Provide the (X, Y) coordinate of the cell's center where the given text is located.  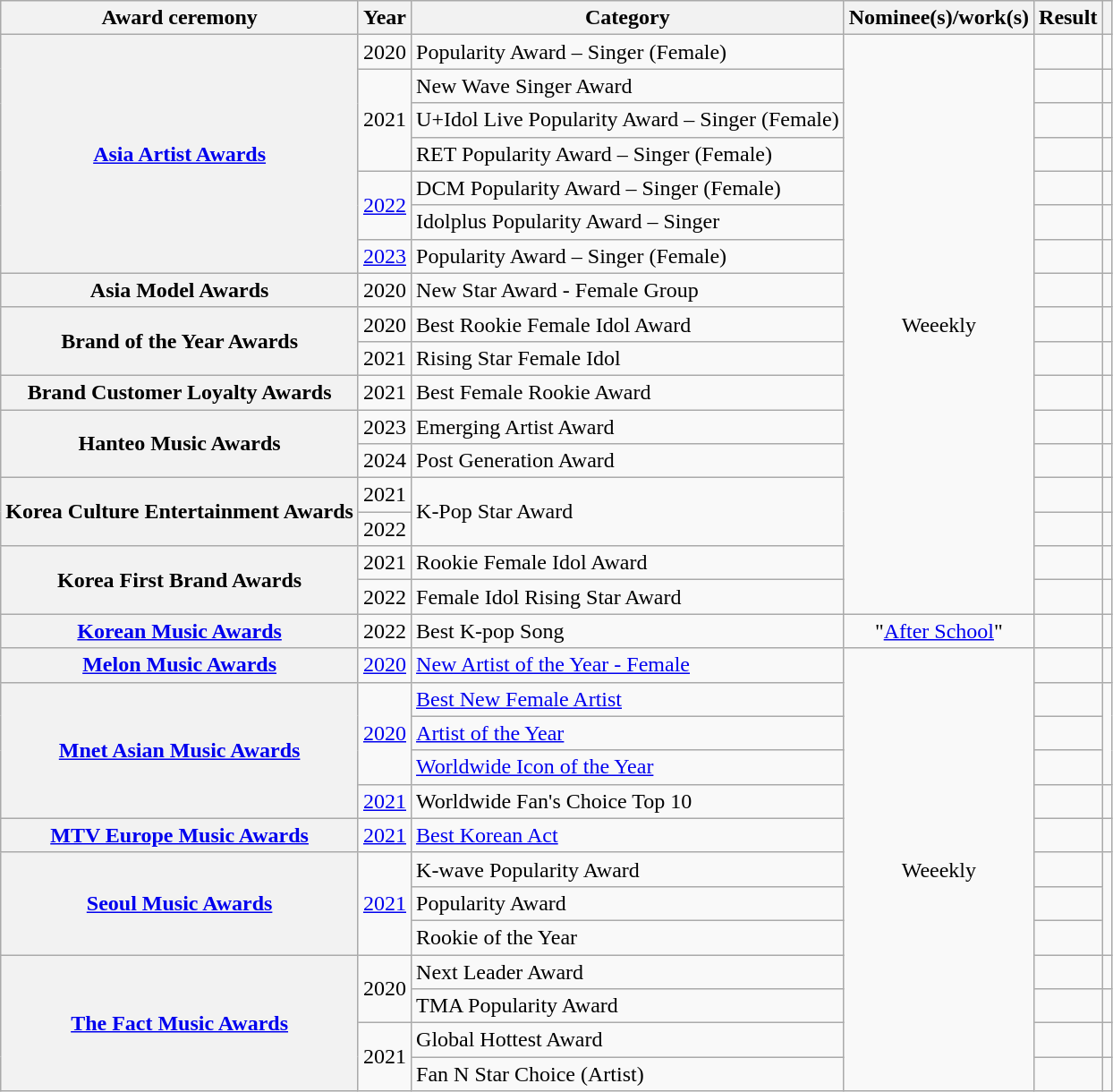
DCM Popularity Award – Singer (Female) (628, 188)
Global Hottest Award (628, 1040)
Worldwide Icon of the Year (628, 767)
Artist of the Year (628, 733)
Post Generation Award (628, 461)
K-wave Popularity Award (628, 869)
Rookie Female Idol Award (628, 563)
Rookie of the Year (628, 937)
Emerging Artist Award (628, 427)
Nominee(s)/work(s) (939, 18)
Melon Music Awards (180, 665)
Korea First Brand Awards (180, 580)
Fan N Star Choice (Artist) (628, 1074)
Year (385, 18)
2024 (385, 461)
Worldwide Fan's Choice Top 10 (628, 801)
RET Popularity Award – Singer (Female) (628, 154)
Popularity Award (628, 903)
Best Rookie Female Idol Award (628, 324)
Category (628, 18)
Female Idol Rising Star Award (628, 597)
Korean Music Awards (180, 631)
Best Female Rookie Award (628, 392)
Asia Artist Awards (180, 154)
Result (1068, 18)
The Fact Music Awards (180, 1022)
Korea Culture Entertainment Awards (180, 512)
Hanteo Music Awards (180, 444)
K-Pop Star Award (628, 512)
Next Leader Award (628, 971)
Award ceremony (180, 18)
Mnet Asian Music Awards (180, 750)
Idolplus Popularity Award – Singer (628, 222)
U+Idol Live Popularity Award – Singer (Female) (628, 120)
Best Korean Act (628, 835)
Rising Star Female Idol (628, 358)
TMA Popularity Award (628, 1006)
Seoul Music Awards (180, 903)
Asia Model Awards (180, 290)
New Wave Singer Award (628, 86)
Best K-pop Song (628, 631)
New Artist of the Year - Female (628, 665)
Brand Customer Loyalty Awards (180, 392)
"After School" (939, 631)
Best New Female Artist (628, 699)
Brand of the Year Awards (180, 341)
New Star Award - Female Group (628, 290)
MTV Europe Music Awards (180, 835)
